Output the [X, Y] coordinate of the center of the cell containing the given text.  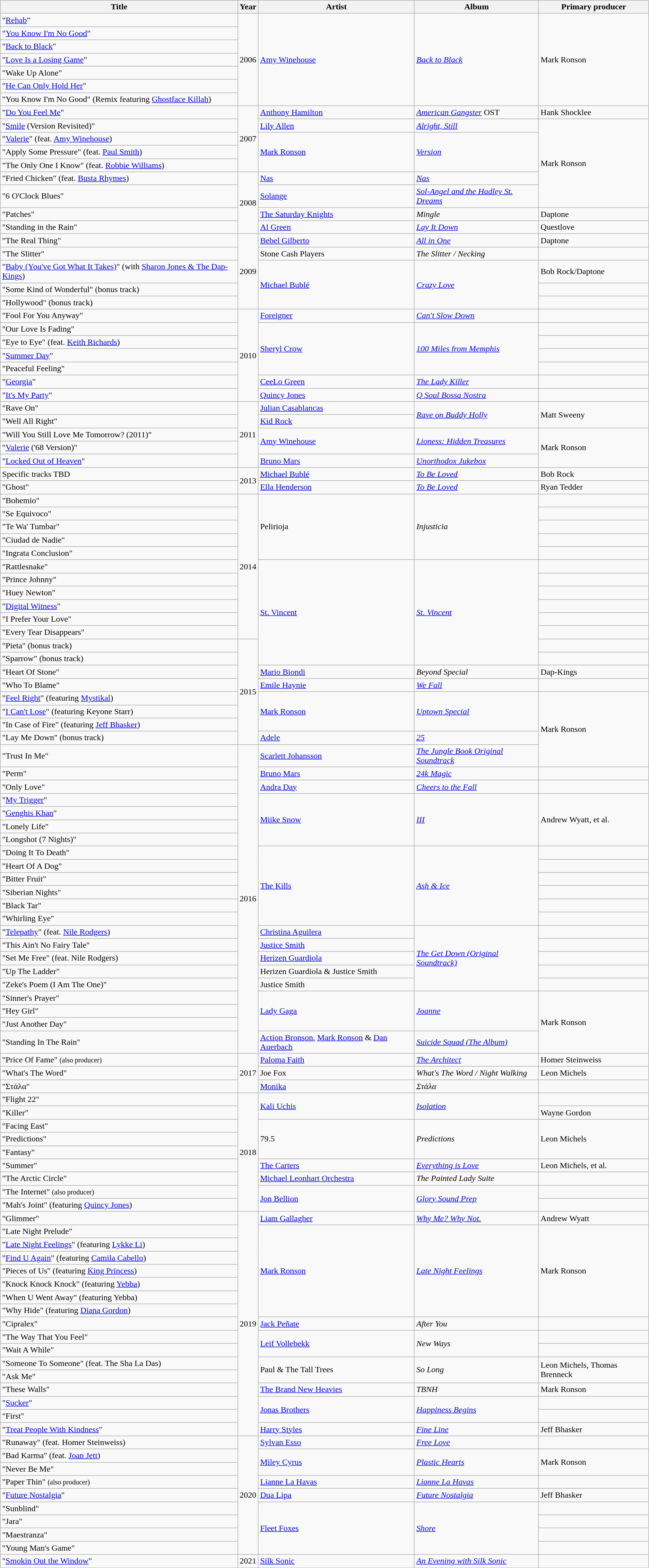
"Every Tear Disappears" [119, 632]
"Black Tar" [119, 905]
Andra Day [336, 787]
What's The Word / Night Walking [476, 1073]
"Ciudad de Nadie" [119, 540]
"Se Equivoco" [119, 514]
"Our Love Is Fading" [119, 329]
Artist [336, 7]
"It's My Party" [119, 395]
"First" [119, 1416]
Lady Gaga [336, 1011]
"Whirling Eye" [119, 919]
Quincy Jones [336, 395]
Lily Allen [336, 125]
Julian Casablancas [336, 408]
Matt Sweeny [594, 415]
The Jungle Book Original Soundtrack [476, 755]
Herizen Guardiola & Justice Smith [336, 971]
"Fried Chicken" (feat. Busta Rhymes) [119, 178]
"Flight 22" [119, 1100]
All in One [476, 240]
"6 O'Clock Blues" [119, 196]
Unorthodox Jukebox [476, 461]
"What's The Word" [119, 1073]
"Treat People With Kindness" [119, 1429]
"Mah's Joint" (featuring Quincy Jones) [119, 1205]
"Heart Of Stone" [119, 672]
25 [476, 738]
After You [476, 1324]
"Prince Johnny" [119, 579]
Paul & The Tall Trees [336, 1370]
79.5 [336, 1139]
"Genghis Khan" [119, 813]
Questlove [594, 227]
2019 [248, 1324]
"Eye to Eye" (feat. Keith Richards) [119, 342]
"Rave On" [119, 408]
100 Miles from Memphis [476, 349]
Joe Fox [336, 1073]
"Maestranza" [119, 1535]
Specific tracks TBD [119, 474]
"Doing It To Death" [119, 853]
"Well All Right" [119, 421]
"Glimmer" [119, 1218]
2007 [248, 139]
"Some Kind of Wonderful" (bonus track) [119, 289]
Injusticia [476, 527]
"Smile (Version Revisited)" [119, 125]
Emile Haynie [336, 685]
2008 [248, 203]
"Wake Up Alone" [119, 73]
Liam Gallagher [336, 1218]
The Saturday Knights [336, 214]
2011 [248, 435]
"Only Love" [119, 787]
"I Can't Lose" (featuring Keyone Starr) [119, 711]
Jack Peñate [336, 1324]
Solange [336, 196]
"Smokin Out the Window" [119, 1561]
"Wait A While" [119, 1350]
American Gangster OST [476, 112]
"Valerie ('68 Version)" [119, 448]
Uptown Special [476, 711]
Andrew Wyatt, et al. [594, 820]
"Facing East" [119, 1126]
"Late Night Feelings" (featuring Lykke Li) [119, 1244]
The Architect [476, 1060]
Rave on Buddy Holly [476, 415]
"Up The Ladder" [119, 971]
"Sparrow" (bonus track) [119, 659]
Herizen Guardiola [336, 958]
"Never Be Me" [119, 1469]
Late Night Feelings [476, 1271]
"Bohemio" [119, 500]
"In Case of Fire" (featuring Jeff Bhasker) [119, 725]
The Lady Killer [476, 382]
2015 [248, 692]
"Ingrata Conclusion" [119, 553]
"Will You Still Love Me Tomorrow? (2011)" [119, 435]
"Young Man's Game" [119, 1548]
Leon Michels, et al. [594, 1165]
"Ask Me" [119, 1376]
"You Know I'm No Good" (Remix featuring Ghostface Killah) [119, 99]
"Runaway" (feat. Homer Steinweiss) [119, 1442]
"Just Another Day" [119, 1024]
Version [476, 152]
The Brand New Heavies [336, 1390]
"These Walls" [119, 1390]
We Fall [476, 685]
Mario Biondi [336, 672]
The Get Down (Original Soundtrack) [476, 958]
Michael Leonhart Orchestra [336, 1179]
"Why Hide" (featuring Diana Gordon) [119, 1311]
"Hey Girl" [119, 1011]
Album [476, 7]
"Feel Right" (featuring Mystikal) [119, 698]
Sheryl Crow [336, 349]
Ryan Tedder [594, 487]
"Rattlesnake" [119, 566]
Lay It Down [476, 227]
Title [119, 7]
Paloma Faith [336, 1060]
2017 [248, 1073]
"The Only One I Know" (feat. Robbie Williams) [119, 165]
"Trust In Me" [119, 755]
"Peaceful Feeling" [119, 368]
Glory Sound Prep [476, 1198]
"Bitter Fruit" [119, 879]
Harry Styles [336, 1429]
Leif Vollebekk [336, 1343]
"Sunblind" [119, 1508]
"Summer Day" [119, 355]
"Back to Black" [119, 46]
"Late Night Prelude" [119, 1231]
Can't Slow Down [476, 316]
24k Magic [476, 773]
Shore [476, 1528]
"Sinner's Prayer" [119, 998]
"The Way That You Feel" [119, 1337]
"Someone To Someone" (feat. The Sha La Das) [119, 1363]
"Pieta" (bonus track) [119, 646]
2013 [248, 481]
Dap-Kings [594, 672]
"Pieces of Us" (featuring King Princess) [119, 1271]
Silk Sonic [336, 1561]
The Carters [336, 1165]
"The Slitter" [119, 254]
2010 [248, 355]
Alright, Still [476, 125]
Homer Steinweiss [594, 1060]
Kid Rock [336, 421]
Crazy Love [476, 285]
"Lonely Life" [119, 826]
Free Love [476, 1442]
Bebel Gilberto [336, 240]
Kali Uchis [336, 1106]
Year [248, 7]
Jon Bellion [336, 1198]
Foreigner [336, 316]
Fleet Foxes [336, 1528]
Wayne Gordon [594, 1113]
Miley Cyrus [336, 1462]
Bob Rock/Daptone [594, 272]
"Fool For You Anyway" [119, 316]
Suicide Squad (The Album) [476, 1042]
"Telepathy" (feat. Nile Rodgers) [119, 932]
"Killer" [119, 1113]
"Find U Again" (featuring Camila Cabello) [119, 1258]
Future Nostalgia [476, 1495]
"Heart Of A Dog" [119, 866]
Al Green [336, 227]
New Ways [476, 1343]
Primary producer [594, 7]
"Huey Newton" [119, 593]
"Longshot (7 Nights)" [119, 840]
An Evening with Silk Sonic [476, 1561]
2016 [248, 899]
III [476, 820]
"Jara" [119, 1522]
The Kills [336, 886]
"Predictions" [119, 1139]
Στάλα [476, 1086]
2014 [248, 566]
"I Prefer Your Love" [119, 619]
"Summer" [119, 1165]
Stone Cash Players [336, 254]
Christina Aguilera [336, 932]
Cheers to the Fall [476, 787]
"The Real Thing" [119, 240]
Pelirioja [336, 527]
"You Know I'm No Good" [119, 33]
"Apply Some Pressure" (feat. Paul Smith) [119, 152]
"Standing In The Rain" [119, 1042]
Beyond Special [476, 672]
2009 [248, 272]
So Long [476, 1370]
"Price Of Fame" (also producer) [119, 1060]
Ella Henderson [336, 487]
"Siberian Nights" [119, 892]
Scarlett Johansson [336, 755]
The Slitter / Necking [476, 254]
CeeLo Green [336, 382]
Isolation [476, 1106]
Sylvan Esso [336, 1442]
"Valerie" (feat. Amy Winehouse) [119, 139]
"Lay Me Down" (bonus track) [119, 738]
Ash & Ice [476, 886]
Mingle [476, 214]
Why Me? Why Not. [476, 1218]
Monika [336, 1086]
"Paper Thin" (also producer) [119, 1482]
"Στάλα" [119, 1086]
Sol-Angel and the Hadley St. Dreams [476, 196]
"The Arctic Circle" [119, 1179]
Back to Black [476, 60]
"Digital Witness" [119, 606]
"Do You Feel Me" [119, 112]
"Knock Knock Knock" (featuring Yebba) [119, 1284]
Anthony Hamilton [336, 112]
"Perm" [119, 773]
"Zeke's Poem (I Am The One)" [119, 984]
Adele [336, 738]
TBNH [476, 1390]
"Te Wa' Tumbar" [119, 527]
"Future Nostalgia" [119, 1495]
Everything is Love [476, 1165]
"Baby (You've Got What It Takes)" (with Sharon Jones & The Dap-Kings) [119, 272]
2021 [248, 1561]
"Fantasy" [119, 1152]
Bob Rock [594, 474]
Q Soul Bossa Nostra [476, 395]
"Rehab" [119, 20]
"Patches" [119, 214]
Joanne [476, 1011]
Happiness Begins [476, 1409]
"Bad Karma" (feat. Joan Jett) [119, 1455]
"This Ain't No Fairy Tale" [119, 945]
"When U Went Away" (featuring Yebba) [119, 1297]
Andrew Wyatt [594, 1218]
"He Can Only Hold Her" [119, 86]
2020 [248, 1495]
"Hollywood" (bonus track) [119, 303]
Lioness: Hidden Treasures [476, 441]
"Ghost" [119, 487]
"Sucker" [119, 1403]
2018 [248, 1153]
Leon Michels, Thomas Brenneck [594, 1370]
Action Bronson, Mark Ronson & Dan Auerbach [336, 1042]
Predictions [476, 1139]
2006 [248, 60]
Fine Line [476, 1429]
Jonas Brothers [336, 1409]
Miike Snow [336, 820]
"Georgia" [119, 382]
The Painted Lady Suite [476, 1179]
"Set Me Free" (feat. Nile Rodgers) [119, 958]
"The Internet" (also producer) [119, 1192]
"Standing in the Rain" [119, 227]
"Love Is a Losing Game" [119, 60]
"Who To Blame" [119, 685]
"Cipralex" [119, 1324]
Plastic Hearts [476, 1462]
Hank Shocklee [594, 112]
"Locked Out of Heaven" [119, 461]
"My Trigger" [119, 800]
Dua Lipa [336, 1495]
